Determine the (x, y) coordinate at the center of the cell enclosing the given text.  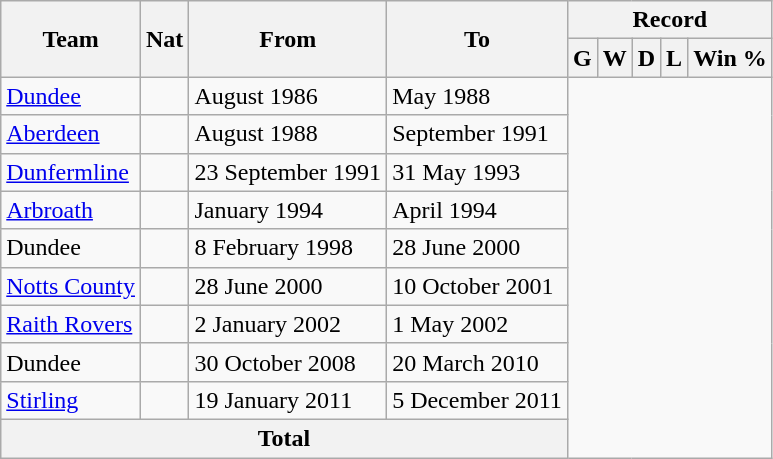
G (582, 58)
January 1994 (288, 210)
19 January 2011 (288, 400)
August 1988 (288, 134)
Win % (730, 58)
L (674, 58)
1 May 2002 (478, 324)
Notts County (71, 286)
2 January 2002 (288, 324)
April 1994 (478, 210)
May 1988 (478, 96)
5 December 2011 (478, 400)
August 1986 (288, 96)
Aberdeen (71, 134)
Nat (165, 39)
Total (284, 438)
Dunfermline (71, 172)
10 October 2001 (478, 286)
To (478, 39)
Stirling (71, 400)
Arbroath (71, 210)
September 1991 (478, 134)
W (614, 58)
Raith Rovers (71, 324)
30 October 2008 (288, 362)
Record (670, 20)
D (646, 58)
8 February 1998 (288, 248)
23 September 1991 (288, 172)
20 March 2010 (478, 362)
31 May 1993 (478, 172)
Team (71, 39)
From (288, 39)
